Return [x, y] of the center of cell containing provided text 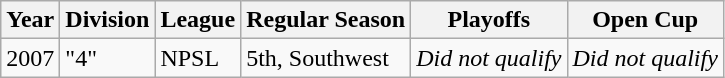
NPSL [198, 58]
Playoffs [489, 20]
League [198, 20]
2007 [30, 58]
5th, Southwest [326, 58]
"4" [108, 58]
Division [108, 20]
Year [30, 20]
Open Cup [645, 20]
Regular Season [326, 20]
